Return the (x, y) coordinate for the center point of the cell that contains the specified text.  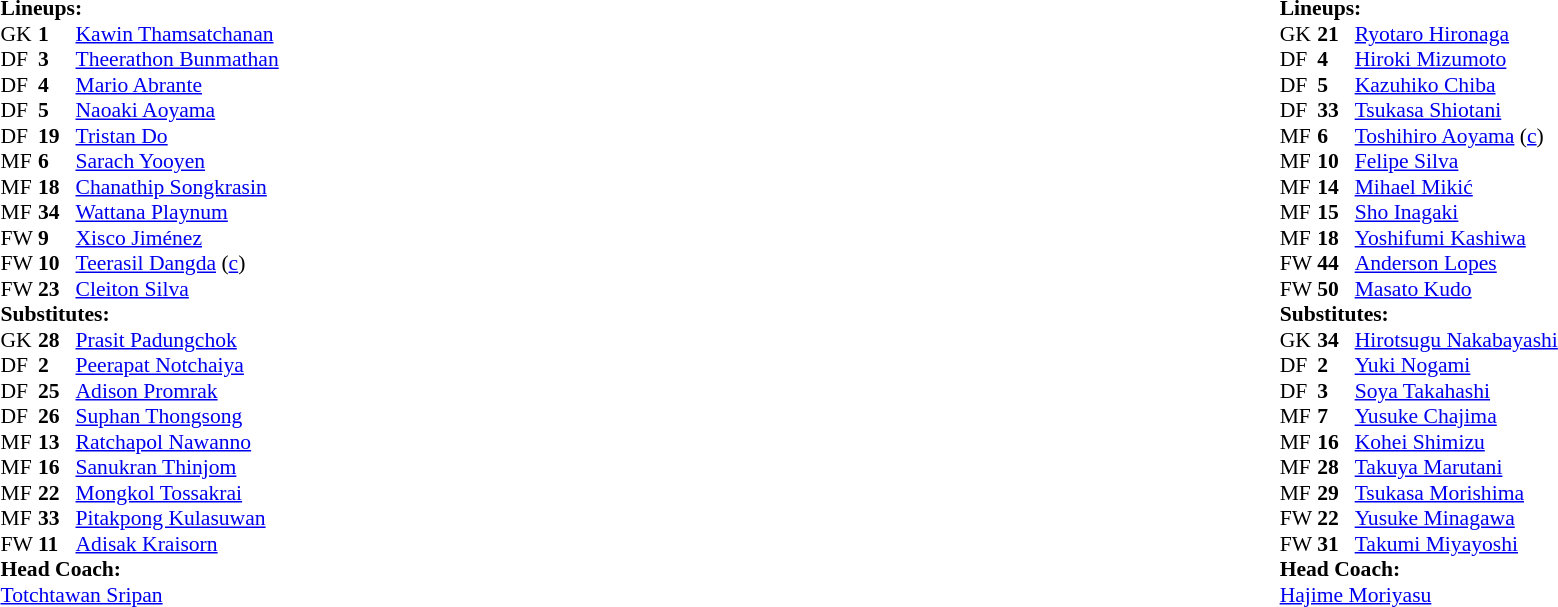
Sho Inagaki (1456, 213)
11 (57, 544)
Kohei Shimizu (1456, 442)
21 (1336, 34)
Takumi Miyayoshi (1456, 544)
19 (57, 136)
Wattana Playnum (178, 213)
Yusuke Chajima (1456, 417)
Ryotaro Hironaga (1456, 34)
Anderson Lopes (1456, 263)
1 (57, 34)
Mihael Mikić (1456, 187)
13 (57, 442)
Ratchapol Nawanno (178, 442)
44 (1336, 263)
Mario Abrante (178, 85)
Chanathip Songkrasin (178, 187)
Yusuke Minagawa (1456, 519)
Sarach Yooyen (178, 161)
Naoaki Aoyama (178, 111)
26 (57, 417)
Theerathon Bunmathan (178, 59)
29 (1336, 493)
Hirotsugu Nakabayashi (1456, 340)
Adison Promrak (178, 391)
Tristan Do (178, 136)
Toshihiro Aoyama (c) (1456, 136)
Mongkol Tossakrai (178, 493)
23 (57, 289)
14 (1336, 187)
Sanukran Thinjom (178, 467)
50 (1336, 289)
Kazuhiko Chiba (1456, 85)
Pitakpong Kulasuwan (178, 519)
Takuya Marutani (1456, 467)
9 (57, 238)
31 (1336, 544)
Tsukasa Shiotani (1456, 111)
15 (1336, 213)
7 (1336, 417)
Felipe Silva (1456, 161)
Hiroki Mizumoto (1456, 59)
Tsukasa Morishima (1456, 493)
Yuki Nogami (1456, 365)
Masato Kudo (1456, 289)
Xisco Jiménez (178, 238)
Adisak Kraisorn (178, 544)
Teerasil Dangda (c) (178, 263)
Cleiton Silva (178, 289)
Peerapat Notchaiya (178, 365)
Suphan Thongsong (178, 417)
Kawin Thamsatchanan (178, 34)
25 (57, 391)
Soya Takahashi (1456, 391)
Yoshifumi Kashiwa (1456, 238)
Prasit Padungchok (178, 340)
